From the cell containing the given text, extract its center point as (x, y) coordinate. 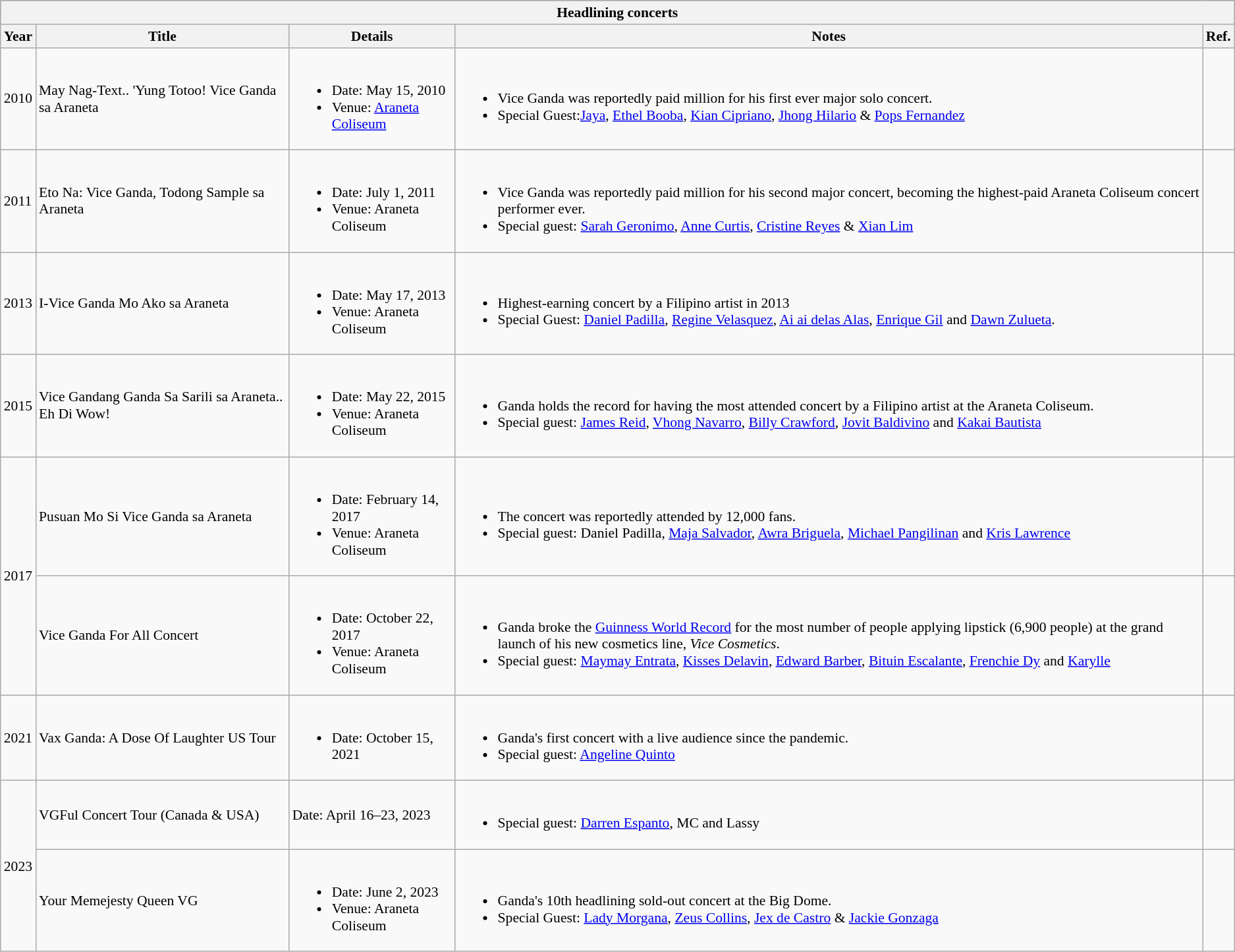
Headlining concerts (618, 13)
Date: October 15, 2021 (372, 738)
Vax Ganda: A Dose Of Laughter US Tour (162, 738)
I-Vice Ganda Mo Ako sa Araneta (162, 303)
Date: May 22, 2015Venue: Araneta Coliseum (372, 406)
Pusuan Mo Si Vice Ganda sa Araneta (162, 517)
2011 (18, 202)
Ganda's first concert with a live audience since the pandemic.Special guest: Angeline Quinto (829, 738)
Date: October 22, 2017Venue: Araneta Coliseum (372, 635)
Ref. (1219, 36)
Date: May 17, 2013Venue: Araneta Coliseum (372, 303)
2023 (18, 866)
2015 (18, 406)
Special guest: Darren Espanto, MC and Lassy (829, 815)
Date: April 16–23, 2023 (372, 815)
Notes (829, 36)
Date: June 2, 2023Venue: Araneta Coliseum (372, 900)
2013 (18, 303)
Ganda's 10th headlining sold-out concert at the Big Dome.Special Guest: Lady Morgana, Zeus Collins, Jex de Castro & Jackie Gonzaga (829, 900)
VGFul Concert Tour (Canada & USA) (162, 815)
Year (18, 36)
Title (162, 36)
Date: February 14, 2017Venue: Araneta Coliseum (372, 517)
Date: July 1, 2011Venue: Araneta Coliseum (372, 202)
Highest-earning concert by a Filipino artist in 2013Special Guest: Daniel Padilla, Regine Velasquez, Ai ai delas Alas, Enrique Gil and Dawn Zulueta. (829, 303)
Vice Gandang Ganda Sa Sarili sa Araneta.. Eh Di Wow! (162, 406)
2021 (18, 738)
Details (372, 36)
Date: May 15, 2010Venue: Araneta Coliseum (372, 99)
2017 (18, 576)
Vice Ganda For All Concert (162, 635)
The concert was reportedly attended by 12,000 fans.Special guest: Daniel Padilla, Maja Salvador, Awra Briguela, Michael Pangilinan and Kris Lawrence (829, 517)
Eto Na: Vice Ganda, Todong Sample sa Araneta (162, 202)
Your Memejesty Queen VG (162, 900)
May Nag-Text.. 'Yung Totoo! Vice Ganda sa Araneta (162, 99)
2010 (18, 99)
